Search for the cell housing the specified text and yield its [X, Y] center coordinate. 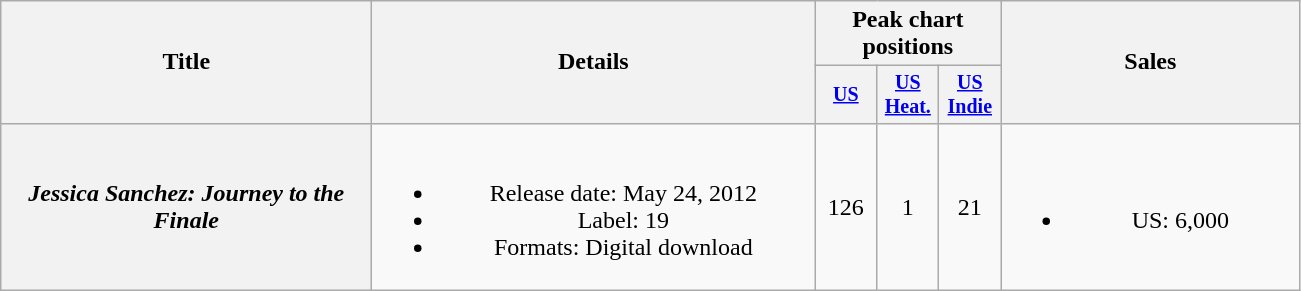
USHeat. [908, 94]
21 [970, 206]
US: 6,000 [1150, 206]
USIndie [970, 94]
Release date: May 24, 2012Label: 19Formats: Digital download [594, 206]
126 [846, 206]
1 [908, 206]
Title [186, 62]
US [846, 94]
Sales [1150, 62]
Details [594, 62]
Peak chart positions [908, 34]
Jessica Sanchez: Journey to the Finale [186, 206]
